Provide the (x, y) coordinate of the cell's center where the given text is located.  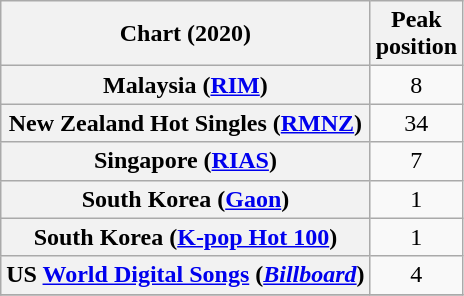
South Korea (Gaon) (186, 199)
Malaysia (RIM) (186, 85)
South Korea (K-pop Hot 100) (186, 237)
Chart (2020) (186, 34)
4 (416, 275)
Peakposition (416, 34)
Singapore (RIAS) (186, 161)
7 (416, 161)
8 (416, 85)
34 (416, 123)
New Zealand Hot Singles (RMNZ) (186, 123)
US World Digital Songs (Billboard) (186, 275)
